Output the (X, Y) coordinate of the center of the cell containing the given text.  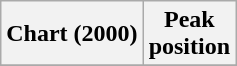
Peakposition (189, 34)
Chart (2000) (72, 34)
